Capture the cell that displays the provided text and extract its (x, y) central coordinate. 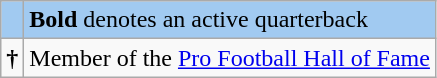
Bold denotes an active quarterback (230, 20)
Member of the Pro Football Hall of Fame (230, 58)
† (12, 58)
